Pinpoint the cell where the given text exists, returning its [X, Y] midpoint coordinate. 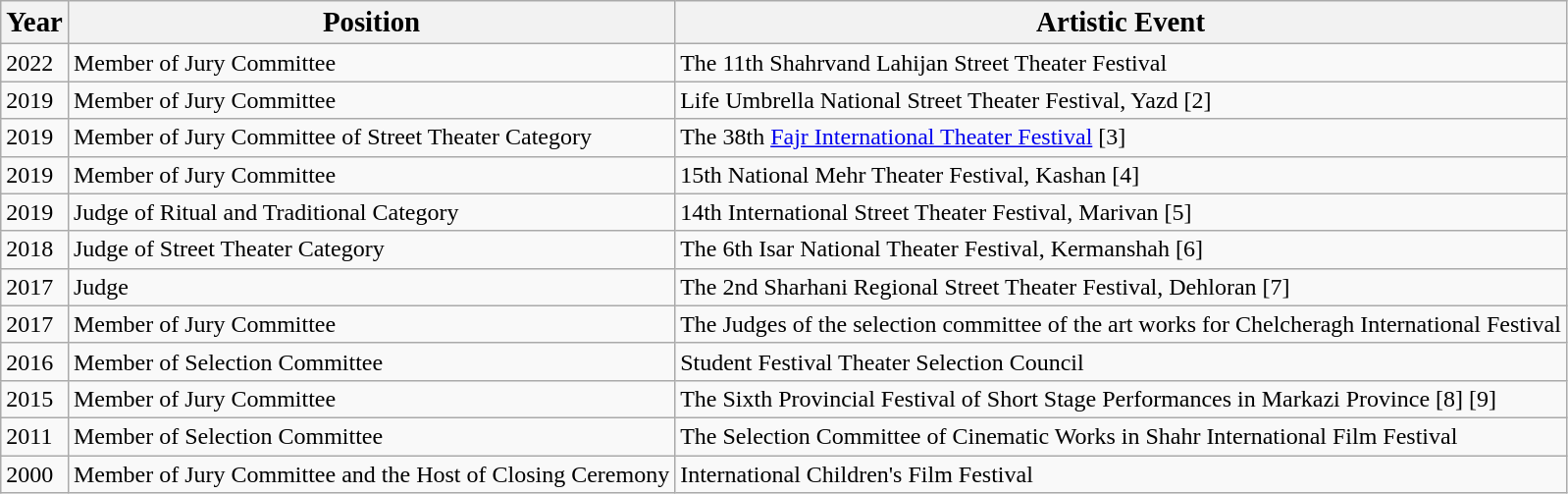
The 6th Isar National Theater Festival, Kermanshah [6] [1121, 249]
Judge [371, 287]
2018 [35, 249]
Year [35, 23]
The 2nd Sharhani Regional Street Theater Festival, Dehloran [7] [1121, 287]
2015 [35, 399]
2011 [35, 436]
Artistic Event [1121, 23]
2000 [35, 474]
Position [371, 23]
2022 [35, 63]
The 11th Shahrvand Lahijan Street Theater Festival [1121, 63]
2016 [35, 361]
The Sixth Provincial Festival of Short Stage Performances in Markazi Province [8] [9] [1121, 399]
International Children's Film Festival [1121, 474]
The Judges of the selection committee of the art works for Chelcheragh International Festival [1121, 324]
Life Umbrella National Street Theater Festival, Yazd [2] [1121, 100]
14th International Street Theater Festival, Marivan [5] [1121, 212]
Judge of Ritual and Traditional Category [371, 212]
Member of Jury Committee of Street Theater Category [371, 137]
Member of Jury Committee and the Host of Closing Ceremony [371, 474]
Judge of Street Theater Category [371, 249]
15th National Mehr Theater Festival, Kashan [4] [1121, 175]
The 38th Fajr International Theater Festival [3] [1121, 137]
The Selection Committee of Cinematic Works in Shahr International Film Festival [1121, 436]
Student Festival Theater Selection Council [1121, 361]
